Identify which cell holds the provided text, then report its (X, Y) central coordinate. 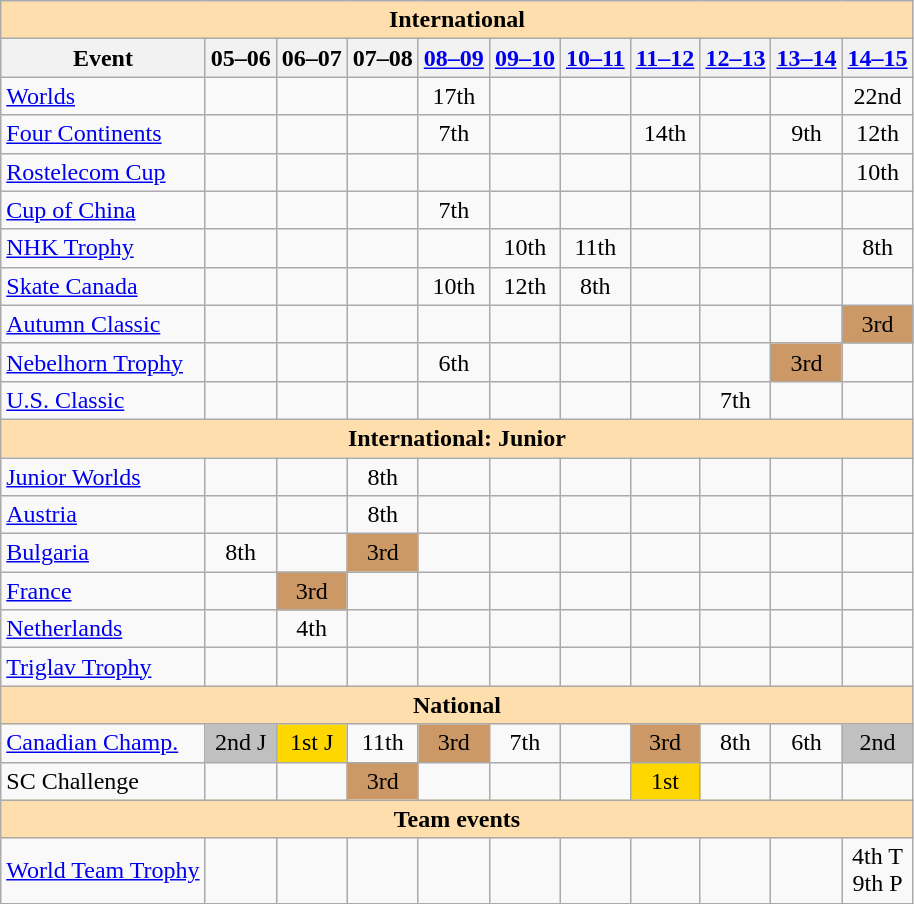
11–12 (665, 58)
4th T 9th P (878, 870)
9th (806, 134)
2nd J (240, 743)
Austria (103, 515)
06–07 (312, 58)
National (457, 705)
U.S. Classic (103, 400)
Triglav Trophy (103, 667)
05–06 (240, 58)
14th (665, 134)
Four Continents (103, 134)
Bulgaria (103, 553)
4th (312, 629)
Skate Canada (103, 286)
Rostelecom Cup (103, 172)
Team events (457, 819)
13–14 (806, 58)
22nd (878, 96)
World Team Trophy (103, 870)
Netherlands (103, 629)
International: Junior (457, 438)
09–10 (524, 58)
France (103, 591)
Autumn Classic (103, 324)
Event (103, 58)
1st J (312, 743)
International (457, 20)
Junior Worlds (103, 477)
NHK Trophy (103, 248)
Cup of China (103, 210)
07–08 (382, 58)
1st (665, 781)
17th (454, 96)
14–15 (878, 58)
12–13 (736, 58)
10–11 (595, 58)
2nd (878, 743)
Nebelhorn Trophy (103, 362)
Worlds (103, 96)
Canadian Champ. (103, 743)
08–09 (454, 58)
SC Challenge (103, 781)
